Capture the cell that displays the provided text and extract its [x, y] central coordinate. 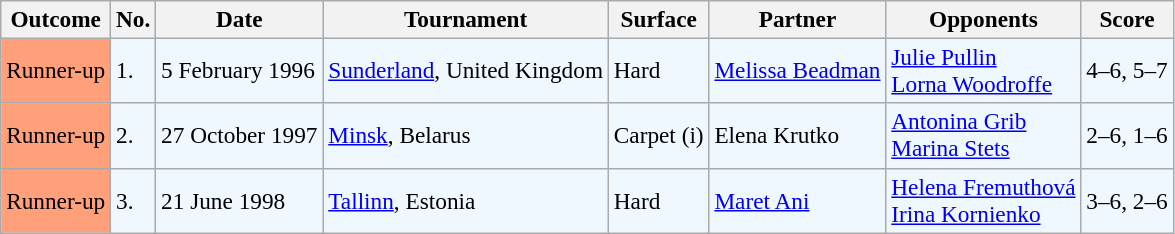
Tallinn, Estonia [466, 200]
Helena Fremuthová Irina Kornienko [984, 200]
Partner [798, 19]
Melissa Beadman [798, 70]
Julie Pullin Lorna Woodroffe [984, 70]
No. [134, 19]
21 June 1998 [240, 200]
1. [134, 70]
Opponents [984, 19]
Sunderland, United Kingdom [466, 70]
Outcome [56, 19]
3–6, 2–6 [1127, 200]
Score [1127, 19]
Maret Ani [798, 200]
Elena Krutko [798, 136]
2–6, 1–6 [1127, 136]
27 October 1997 [240, 136]
5 February 1996 [240, 70]
Date [240, 19]
Carpet (i) [658, 136]
3. [134, 200]
Minsk, Belarus [466, 136]
2. [134, 136]
Antonina Grib Marina Stets [984, 136]
4–6, 5–7 [1127, 70]
Tournament [466, 19]
Surface [658, 19]
